For the text-containing cell, return its midpoint in (x, y) coordinate format. 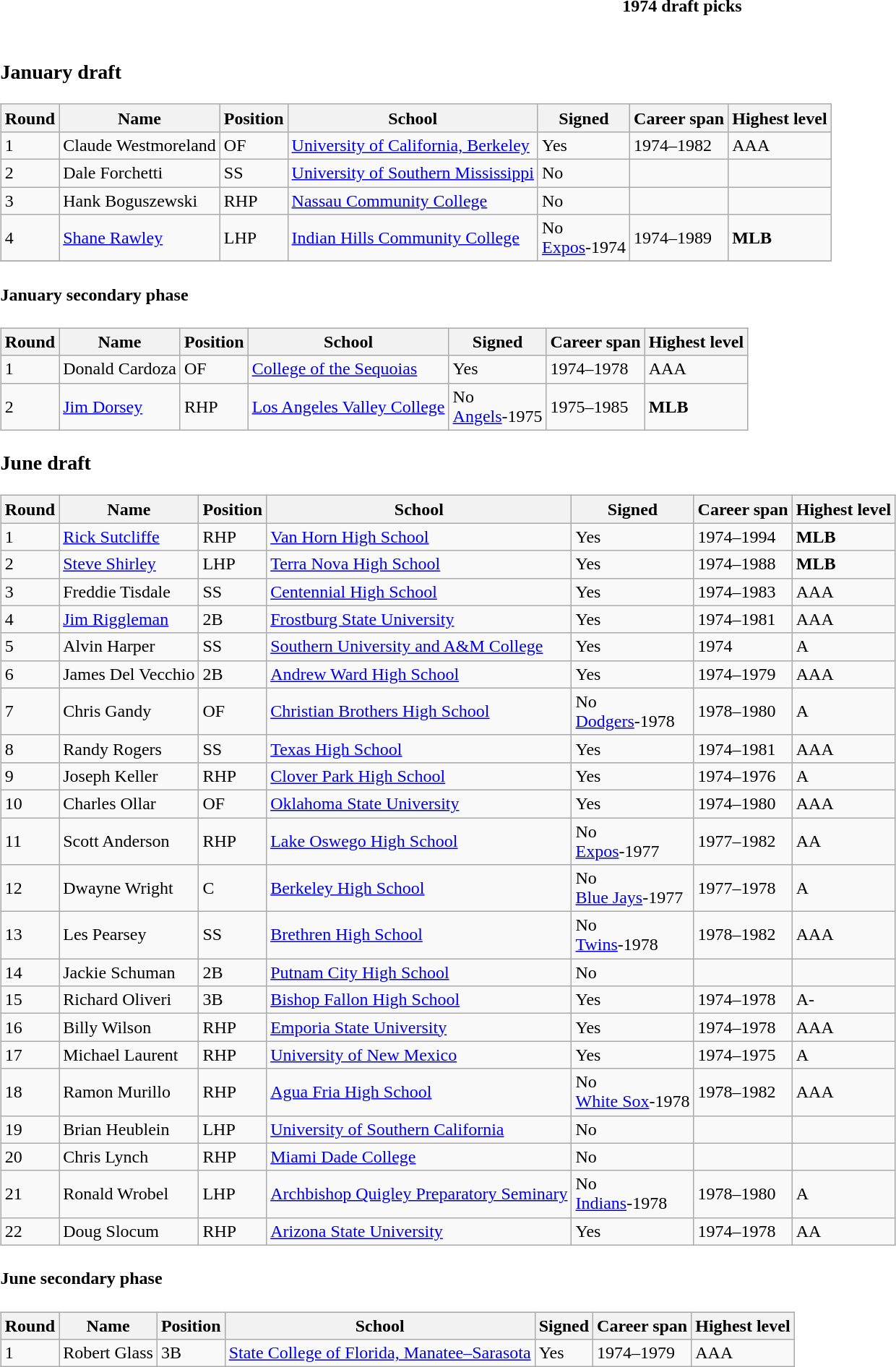
Jackie Schuman (129, 973)
Freddie Tisdale (129, 592)
Brethren High School (419, 935)
University of California, Berkeley (413, 145)
5 (30, 647)
1974–1983 (743, 592)
Jim Dorsey (120, 406)
10 (30, 803)
Southern University and A&M College (419, 647)
NoTwins-1978 (633, 935)
Alvin Harper (129, 647)
Lake Oswego High School (419, 841)
Claude Westmoreland (140, 145)
Nassau Community College (413, 201)
Indian Hills Community College (413, 238)
Rick Sutcliffe (129, 537)
18 (30, 1092)
Arizona State University (419, 1231)
Shane Rawley (140, 238)
Chris Lynch (129, 1157)
NoExpos-1977 (633, 841)
NoAngels-1975 (497, 406)
Agua Fria High School (419, 1092)
1974 (743, 647)
Texas High School (419, 749)
NoWhite Sox-1978 (633, 1092)
1974–1982 (679, 145)
Los Angeles Valley College (348, 406)
Billy Wilson (129, 1027)
Frostburg State University (419, 619)
Clover Park High School (419, 776)
Charles Ollar (129, 803)
1974–1976 (743, 776)
Michael Laurent (129, 1055)
Terra Nova High School (419, 564)
Centennial High School (419, 592)
Brian Heublein (129, 1129)
Jim Riggleman (129, 619)
16 (30, 1027)
College of the Sequoias (348, 369)
Christian Brothers High School (419, 711)
Donald Cardoza (120, 369)
Andrew Ward High School (419, 674)
A- (843, 1000)
1975–1985 (595, 406)
7 (30, 711)
1974–1989 (679, 238)
19 (30, 1129)
1977–1982 (743, 841)
1974–1988 (743, 564)
Chris Gandy (129, 711)
Robert Glass (108, 1353)
Berkeley High School (419, 889)
Joseph Keller (129, 776)
Miami Dade College (419, 1157)
Dale Forchetti (140, 173)
11 (30, 841)
NoIndians-1978 (633, 1194)
15 (30, 1000)
22 (30, 1231)
NoDodgers-1978 (633, 711)
Emporia State University (419, 1027)
Richard Oliveri (129, 1000)
Archbishop Quigley Preparatory Seminary (419, 1194)
Oklahoma State University (419, 803)
Putnam City High School (419, 973)
Les Pearsey (129, 935)
NoBlue Jays-1977 (633, 889)
NoExpos-1974 (584, 238)
State College of Florida, Manatee–Sarasota (380, 1353)
Doug Slocum (129, 1231)
12 (30, 889)
Ronald Wrobel (129, 1194)
17 (30, 1055)
Van Horn High School (419, 537)
1974–1975 (743, 1055)
9 (30, 776)
1977–1978 (743, 889)
21 (30, 1194)
University of Southern Mississippi (413, 173)
20 (30, 1157)
14 (30, 973)
Scott Anderson (129, 841)
13 (30, 935)
Randy Rogers (129, 749)
University of New Mexico (419, 1055)
C (233, 889)
Hank Boguszewski (140, 201)
8 (30, 749)
Steve Shirley (129, 564)
1974–1980 (743, 803)
James Del Vecchio (129, 674)
Ramon Murillo (129, 1092)
University of Southern California (419, 1129)
Dwayne Wright (129, 889)
6 (30, 674)
1974–1994 (743, 537)
Bishop Fallon High School (419, 1000)
